Pinpoint the cell where the given text exists, returning its [X, Y] midpoint coordinate. 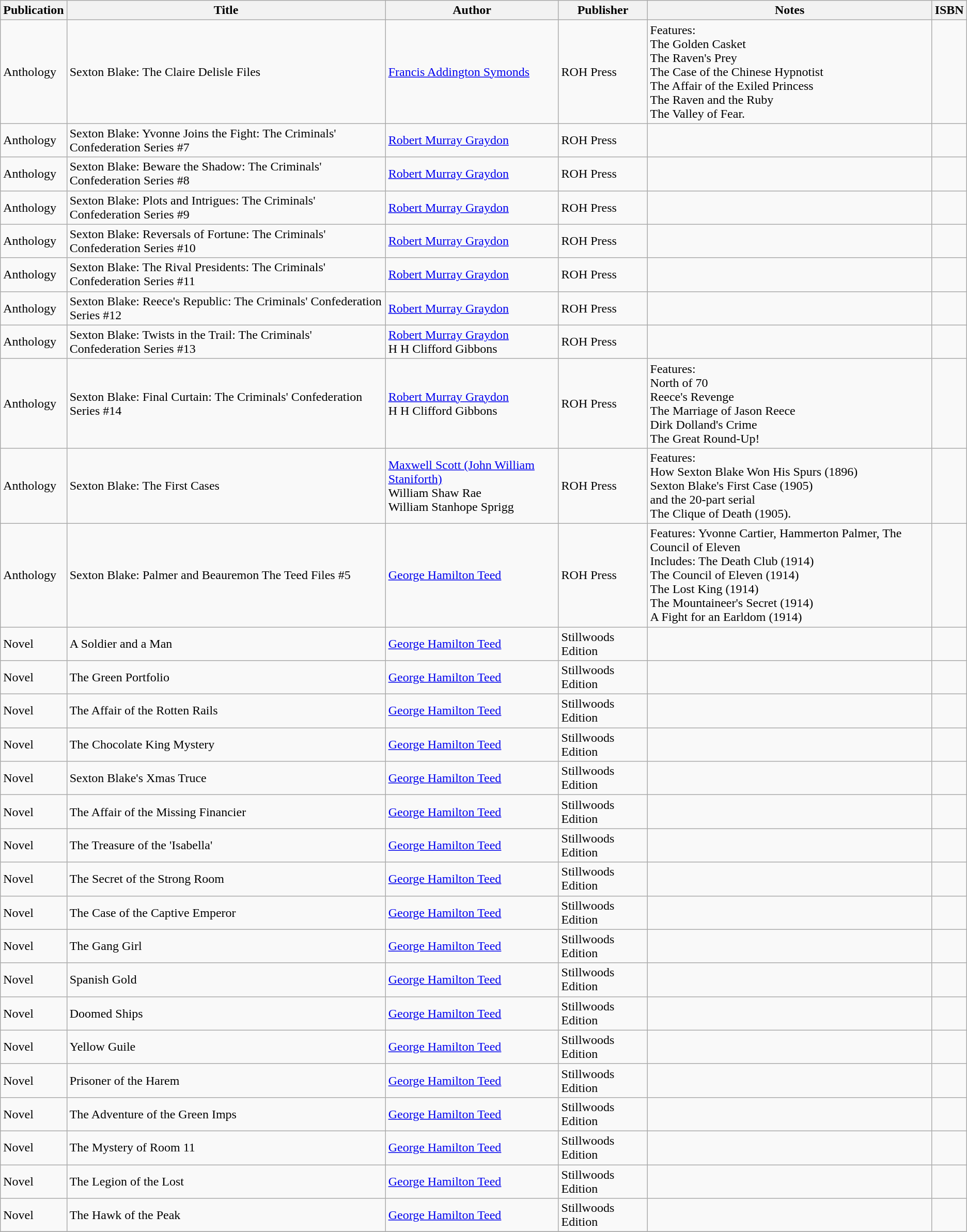
The Hawk of the Peak [226, 1215]
Doomed Ships [226, 1013]
Publication [34, 10]
Prisoner of the Harem [226, 1081]
Author [472, 10]
Sexton Blake: The Claire Delisle Files [226, 72]
Sexton Blake: Reece's Republic: The Criminals' Confederation Series #12 [226, 308]
Sexton Blake's Xmas Truce [226, 778]
Features: How Sexton Blake Won His Spurs (1896) Sexton Blake's First Case (1905) and the 20-part serial The Clique of Death (1905). [789, 486]
Publisher [603, 10]
Sexton Blake: The First Cases [226, 486]
Sexton Blake: Palmer and Beauremon The Teed Files #5 [226, 575]
Maxwell Scott (John William Staniforth) William Shaw Rae William Stanhope Sprigg [472, 486]
The Affair of the Missing Financier [226, 812]
Sexton Blake: Twists in the Trail: The Criminals' Confederation Series #13 [226, 342]
The Case of the Captive Emperor [226, 912]
Yellow Guile [226, 1047]
Notes [789, 10]
Title [226, 10]
The Chocolate King Mystery [226, 745]
The Mystery of Room 11 [226, 1148]
The Affair of the Rotten Rails [226, 711]
Sexton Blake: The Rival Presidents: The Criminals' Confederation Series #11 [226, 275]
The Legion of the Lost [226, 1181]
Spanish Gold [226, 979]
The Gang Girl [226, 946]
A Soldier and a Man [226, 644]
Sexton Blake: Reversals of Fortune: The Criminals' Confederation Series #10 [226, 241]
Sexton Blake: Plots and Intrigues: The Criminals' Confederation Series #9 [226, 208]
The Secret of the Strong Room [226, 879]
Features: North of 70 Reece's Revenge The Marriage of Jason Reece Dirk Dolland's Crime The Great Round-Up! [789, 403]
Sexton Blake: Beware the Shadow: The Criminals' Confederation Series #8 [226, 174]
Francis Addington Symonds [472, 72]
Sexton Blake: Final Curtain: The Criminals' Confederation Series #14 [226, 403]
The Treasure of the 'Isabella' [226, 845]
Sexton Blake: Yvonne Joins the Fight: The Criminals' Confederation Series #7 [226, 141]
The Green Portfolio [226, 678]
The Adventure of the Green Imps [226, 1114]
ISBN [949, 10]
